From the cell containing the given text, extract its center point as (x, y) coordinate. 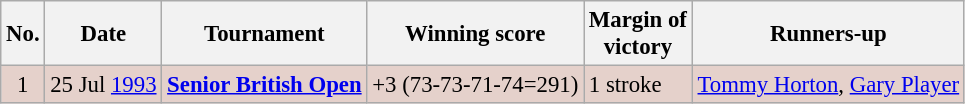
+3 (73-73-71-74=291) (476, 85)
No. (23, 34)
1 (23, 85)
Tournament (264, 34)
25 Jul 1993 (104, 85)
Runners-up (828, 34)
Date (104, 34)
Winning score (476, 34)
1 stroke (638, 85)
Senior British Open (264, 85)
Tommy Horton, Gary Player (828, 85)
Margin ofvictory (638, 34)
